Return (X, Y) of the center of cell containing provided text 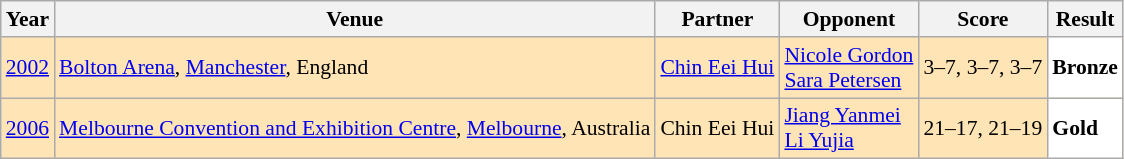
Result (1085, 19)
2002 (28, 68)
21–17, 21–19 (982, 128)
Nicole Gordon Sara Petersen (848, 68)
Gold (1085, 128)
Year (28, 19)
Melbourne Convention and Exhibition Centre, Melbourne, Australia (354, 128)
Venue (354, 19)
Jiang Yanmei Li Yujia (848, 128)
Score (982, 19)
3–7, 3–7, 3–7 (982, 68)
Opponent (848, 19)
2006 (28, 128)
Bronze (1085, 68)
Bolton Arena, Manchester, England (354, 68)
Partner (717, 19)
